From the cell containing the given text, extract its center point as [x, y] coordinate. 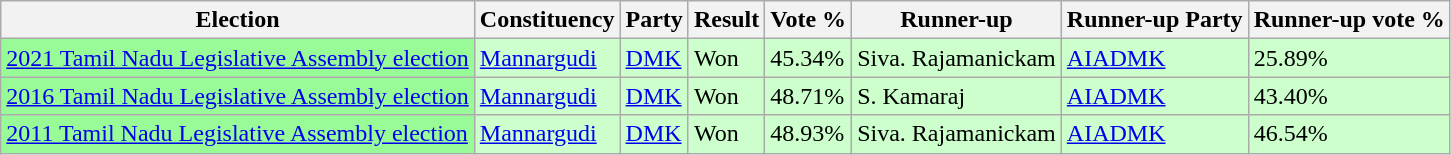
45.34% [808, 58]
2011 Tamil Nadu Legislative Assembly election [238, 134]
25.89% [1349, 58]
Result [726, 20]
Runner-up [957, 20]
46.54% [1349, 134]
2016 Tamil Nadu Legislative Assembly election [238, 96]
Runner-up vote % [1349, 20]
Constituency [547, 20]
48.93% [808, 134]
Election [238, 20]
Vote % [808, 20]
Party [654, 20]
Runner-up Party [1154, 20]
S. Kamaraj [957, 96]
2021 Tamil Nadu Legislative Assembly election [238, 58]
48.71% [808, 96]
43.40% [1349, 96]
